Pinpoint the cell where the given text exists, returning its [x, y] midpoint coordinate. 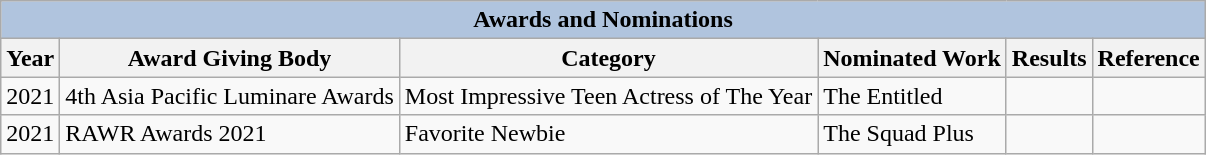
Year [30, 58]
Results [1049, 58]
Category [608, 58]
Favorite Newbie [608, 134]
Most Impressive Teen Actress of The Year [608, 96]
Nominated Work [912, 58]
The Squad Plus [912, 134]
4th Asia Pacific Luminare Awards [230, 96]
Reference [1148, 58]
Award Giving Body [230, 58]
The Entitled [912, 96]
RAWR Awards 2021 [230, 134]
Awards and Nominations [604, 20]
